Determine the (X, Y) coordinate at the center of the cell enclosing the given text.  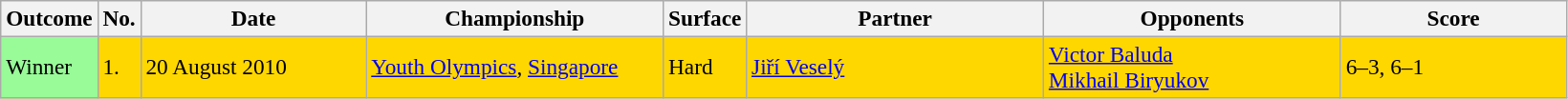
Date (253, 18)
1. (119, 67)
Championship (514, 18)
Hard (706, 67)
Partner (895, 18)
6–3, 6–1 (1453, 67)
Victor Baluda Mikhail Biryukov (1191, 67)
20 August 2010 (253, 67)
Surface (706, 18)
Youth Olympics, Singapore (514, 67)
Opponents (1191, 18)
No. (119, 18)
Winner (50, 67)
Score (1453, 18)
Jiří Veselý (895, 67)
Outcome (50, 18)
